From the cell containing the given text, extract its center point as [x, y] coordinate. 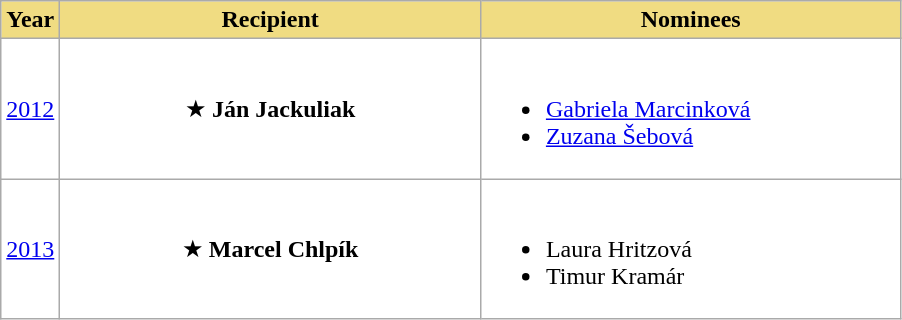
Laura HritzováTimur Kramár [690, 249]
Recipient [270, 20]
★ Marcel Chlpík [270, 249]
★ Ján Jackuliak [270, 109]
2012 [30, 109]
2013 [30, 249]
Gabriela MarcinkováZuzana Šebová [690, 109]
Year [30, 20]
Nominees [690, 20]
